Identify which cell holds the provided text, then report its (X, Y) central coordinate. 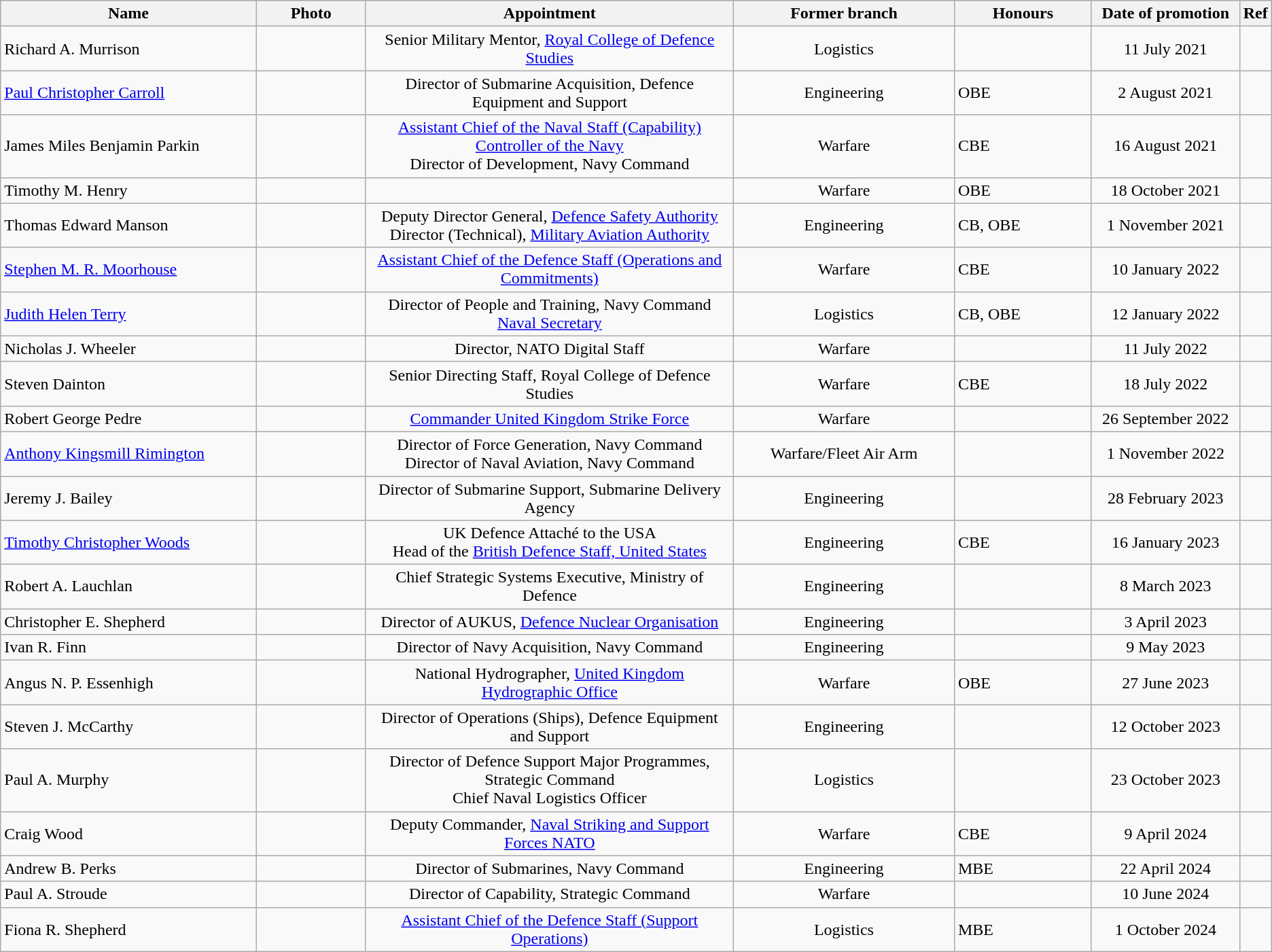
James Miles Benjamin Parkin (128, 146)
National Hydrographer, United Kingdom Hydrographic Office (549, 682)
Judith Helen Terry (128, 314)
Angus N. P. Essenhigh (128, 682)
3 April 2023 (1165, 622)
11 July 2021 (1165, 49)
Robert George Pedre (128, 419)
Senior Directing Staff, Royal College of Defence Studies (549, 383)
UK Defence Attaché to the USAHead of the British Defence Staff, United States (549, 542)
Stephen M. R. Moorhouse (128, 269)
Timothy Christopher Woods (128, 542)
Name (128, 14)
Fiona R. Shepherd (128, 930)
Warfare/Fleet Air Arm (844, 454)
Director, NATO Digital Staff (549, 349)
Director of Operations (Ships), Defence Equipment and Support (549, 727)
Appointment (549, 14)
1 November 2022 (1165, 454)
Director of Submarine Acquisition, Defence Equipment and Support (549, 92)
Director of Submarines, Navy Command (549, 868)
9 April 2024 (1165, 833)
Director of Navy Acquisition, Navy Command (549, 648)
1 October 2024 (1165, 930)
Deputy Commander, Naval Striking and Support Forces NATO (549, 833)
Director of Defence Support Major Programmes, Strategic CommandChief Naval Logistics Officer (549, 780)
12 October 2023 (1165, 727)
16 August 2021 (1165, 146)
Nicholas J. Wheeler (128, 349)
2 August 2021 (1165, 92)
Director of Force Generation, Navy CommandDirector of Naval Aviation, Navy Command (549, 454)
Chief Strategic Systems Executive, Ministry of Defence (549, 587)
27 June 2023 (1165, 682)
Paul Christopher Carroll (128, 92)
Robert A. Lauchlan (128, 587)
10 January 2022 (1165, 269)
22 April 2024 (1165, 868)
8 March 2023 (1165, 587)
Craig Wood (128, 833)
Director of People and Training, Navy Command Naval Secretary (549, 314)
Anthony Kingsmill Rimington (128, 454)
Ivan R. Finn (128, 648)
Christopher E. Shepherd (128, 622)
Steven Dainton (128, 383)
Ref (1256, 14)
Director of AUKUS, Defence Nuclear Organisation (549, 622)
12 January 2022 (1165, 314)
Assistant Chief of the Naval Staff (Capability)Controller of the NavyDirector of Development, Navy Command (549, 146)
Commander United Kingdom Strike Force (549, 419)
26 September 2022 (1165, 419)
23 October 2023 (1165, 780)
Paul A. Murphy (128, 780)
Director of Capability, Strategic Command (549, 894)
Richard A. Murrison (128, 49)
Assistant Chief of the Defence Staff (Operations and Commitments) (549, 269)
Timothy M. Henry (128, 190)
28 February 2023 (1165, 497)
Deputy Director General, Defence Safety AuthorityDirector (Technical), Military Aviation Authority (549, 226)
Honours (1023, 14)
Director of Submarine Support, Submarine Delivery Agency (549, 497)
Assistant Chief of the Defence Staff (Support Operations) (549, 930)
Paul A. Stroude (128, 894)
Senior Military Mentor, Royal College of Defence Studies (549, 49)
16 January 2023 (1165, 542)
Thomas Edward Manson (128, 226)
18 July 2022 (1165, 383)
18 October 2021 (1165, 190)
Jeremy J. Bailey (128, 497)
11 July 2022 (1165, 349)
Former branch (844, 14)
10 June 2024 (1165, 894)
Andrew B. Perks (128, 868)
Date of promotion (1165, 14)
1 November 2021 (1165, 226)
Steven J. McCarthy (128, 727)
Photo (311, 14)
9 May 2023 (1165, 648)
